Return the [x, y] coordinate for the center point of the cell that contains the specified text.  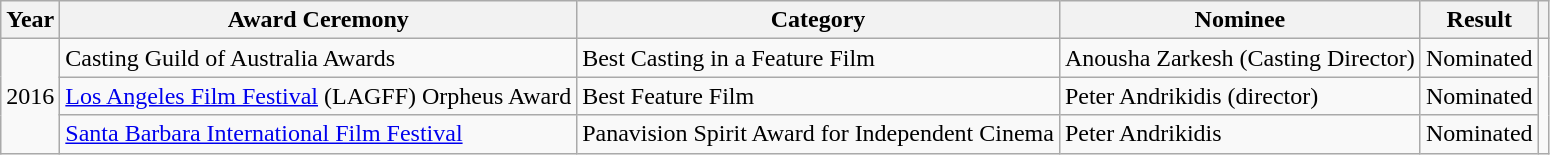
Nominee [1240, 20]
Santa Barbara International Film Festival [318, 134]
Casting Guild of Australia Awards [318, 58]
Year [30, 20]
Best Casting in a Feature Film [818, 58]
Category [818, 20]
Los Angeles Film Festival (LAGFF) Orpheus Award [318, 96]
Peter Andrikidis [1240, 134]
Panavision Spirit Award for Independent Cinema [818, 134]
Anousha Zarkesh (Casting Director) [1240, 58]
Result [1479, 20]
Best Feature Film [818, 96]
Peter Andrikidis (director) [1240, 96]
Award Ceremony [318, 20]
2016 [30, 96]
